Find where the given text appears and provide that cell's center as (x, y) coordinate. 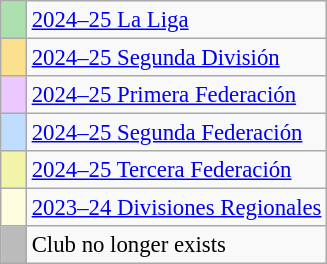
Club no longer exists (176, 245)
2024–25 Segunda División (176, 58)
2024–25 Primera Federación (176, 95)
2024–25 Tercera Federación (176, 170)
2024–25 La Liga (176, 20)
2024–25 Segunda Federación (176, 133)
2023–24 Divisiones Regionales (176, 208)
